Scan for the cell matching the given text and deliver its (X, Y) coordinate at center. 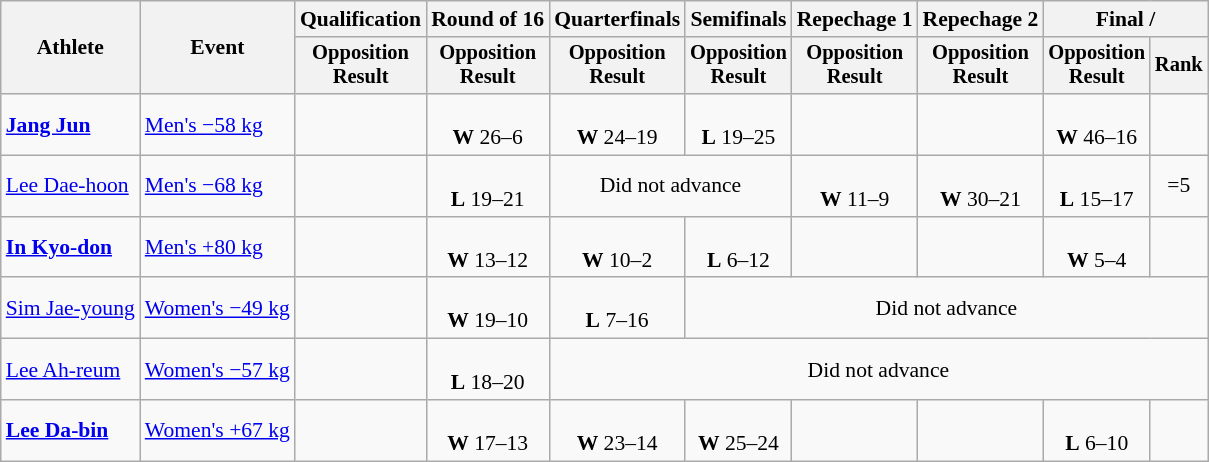
Round of 16 (488, 19)
W 19–10 (488, 308)
Repechage 1 (855, 19)
L 18–20 (488, 370)
Men's +80 kg (218, 248)
Women's −49 kg (218, 308)
In Kyo-don (70, 248)
Repechage 2 (981, 19)
Athlete (70, 48)
Rank (1179, 66)
L 15–17 (1096, 186)
Semifinals (738, 19)
Women's −57 kg (218, 370)
Quarterfinals (617, 19)
W 24–19 (617, 124)
W 25–24 (738, 430)
Lee Ah-reum (70, 370)
W 23–14 (617, 430)
W 10–2 (617, 248)
Men's −68 kg (218, 186)
Qualification (360, 19)
L 6–12 (738, 248)
L 7–16 (617, 308)
W 13–12 (488, 248)
W 26–6 (488, 124)
W 5–4 (1096, 248)
W 17–13 (488, 430)
Men's −58 kg (218, 124)
Women's +67 kg (218, 430)
Lee Da-bin (70, 430)
Sim Jae-young (70, 308)
W 46–16 (1096, 124)
Final / (1125, 19)
Lee Dae-hoon (70, 186)
L 19–25 (738, 124)
W 30–21 (981, 186)
Event (218, 48)
Jang Jun (70, 124)
W 11–9 (855, 186)
L 6–10 (1096, 430)
L 19–21 (488, 186)
=5 (1179, 186)
